From the cell containing the given text, extract its center point as (X, Y) coordinate. 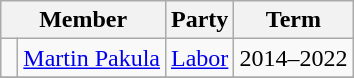
Party (200, 20)
Martin Pakula (92, 58)
Member (84, 20)
Labor (200, 58)
Term (294, 20)
2014–2022 (294, 58)
